Extract the [x, y] coordinate from the center of the cell holding the provided text.  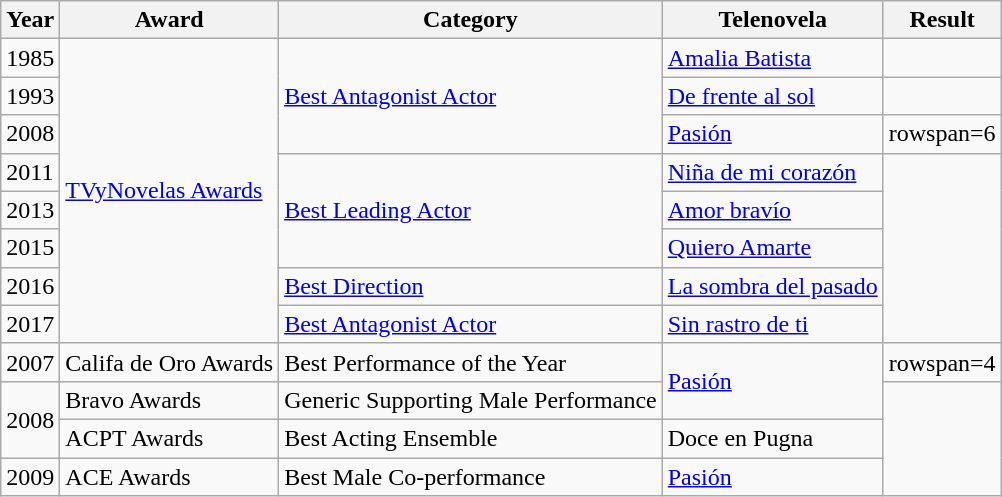
2015 [30, 248]
Amor bravío [772, 210]
ACPT Awards [170, 438]
2011 [30, 172]
ACE Awards [170, 477]
TVyNovelas Awards [170, 191]
Amalia Batista [772, 58]
1985 [30, 58]
2016 [30, 286]
Califa de Oro Awards [170, 362]
Sin rastro de ti [772, 324]
De frente al sol [772, 96]
2009 [30, 477]
Bravo Awards [170, 400]
Niña de mi corazón [772, 172]
2017 [30, 324]
Best Leading Actor [471, 210]
Generic Supporting Male Performance [471, 400]
Result [942, 20]
Best Direction [471, 286]
Doce en Pugna [772, 438]
Year [30, 20]
La sombra del pasado [772, 286]
Telenovela [772, 20]
Best Male Co-performance [471, 477]
Category [471, 20]
Award [170, 20]
Best Performance of the Year [471, 362]
2013 [30, 210]
Best Acting Ensemble [471, 438]
rowspan=4 [942, 362]
1993 [30, 96]
2007 [30, 362]
Quiero Amarte [772, 248]
rowspan=6 [942, 134]
